Detect which cell encompasses the target text, then output its (X, Y) center coordinate. 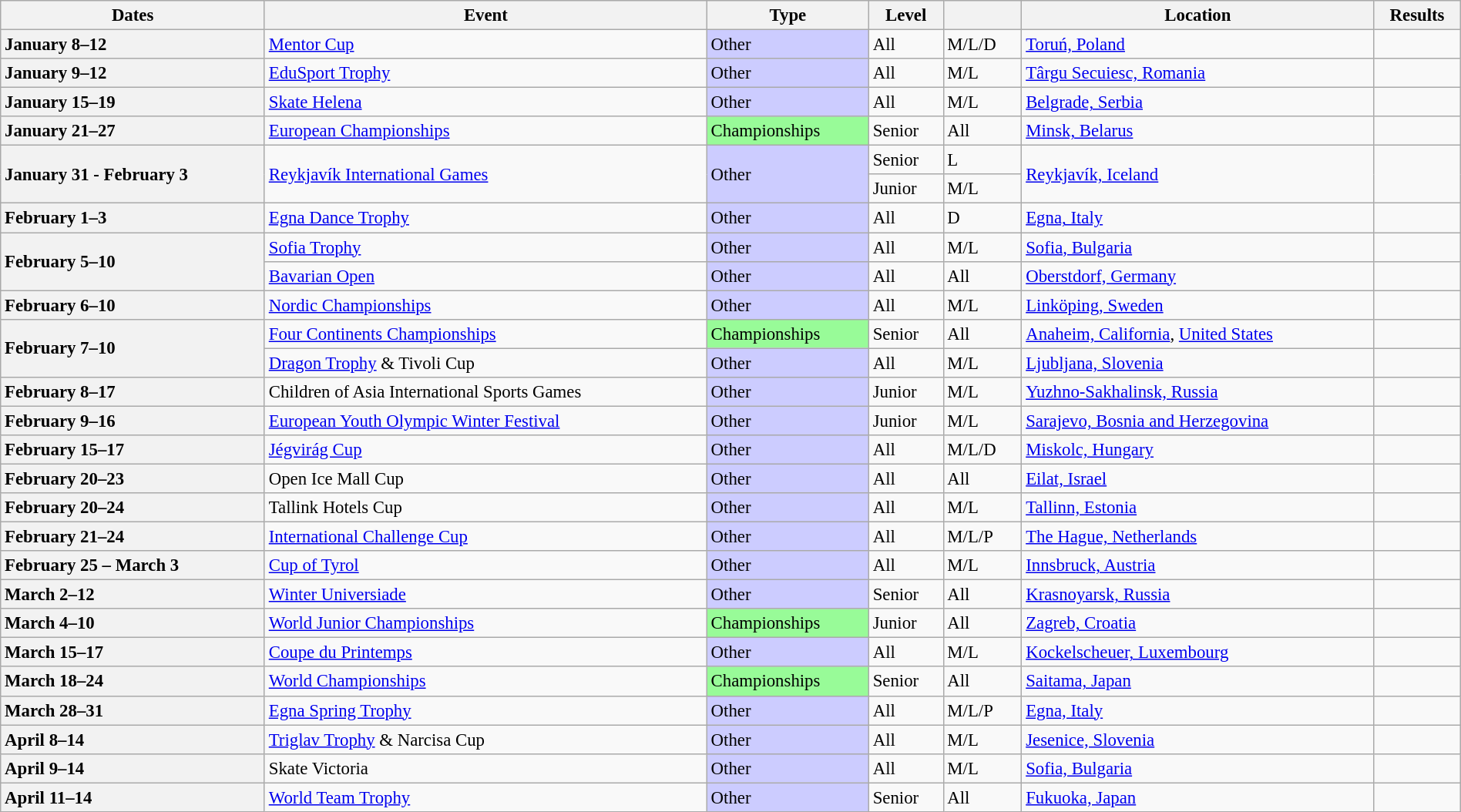
Event (485, 15)
Minsk, Belarus (1197, 131)
Open Ice Mall Cup (485, 478)
Toruń, Poland (1197, 45)
World Championships (485, 682)
January 9–12 (133, 73)
World Junior Championships (485, 623)
Level (906, 15)
Sofia Trophy (485, 247)
February 8–17 (133, 392)
January 21–27 (133, 131)
Cup of Tyrol (485, 565)
Reykjavík, Iceland (1197, 174)
Skate Helena (485, 102)
March 15–17 (133, 653)
The Hague, Netherlands (1197, 537)
D (982, 218)
EduSport Trophy (485, 73)
Coupe du Printemps (485, 653)
Nordic Championships (485, 305)
L (982, 160)
Fukuoka, Japan (1197, 797)
February 20–23 (133, 478)
Winter Universiade (485, 595)
February 7–10 (133, 348)
Egna Spring Trophy (485, 710)
Location (1197, 15)
March 2–12 (133, 595)
Bavarian Open (485, 276)
Dates (133, 15)
March 4–10 (133, 623)
Innsbruck, Austria (1197, 565)
February 15–17 (133, 450)
February 25 – March 3 (133, 565)
European Championships (485, 131)
Anaheim, California, United States (1197, 334)
February 6–10 (133, 305)
April 11–14 (133, 797)
Four Continents Championships (485, 334)
Ljubljana, Slovenia (1197, 363)
Yuzhno-Sakhalinsk, Russia (1197, 392)
February 5–10 (133, 262)
Krasnoyarsk, Russia (1197, 595)
Zagreb, Croatia (1197, 623)
Miskolc, Hungary (1197, 450)
April 8–14 (133, 740)
Kockelscheuer, Luxembourg (1197, 653)
February 9–16 (133, 421)
April 9–14 (133, 768)
February 21–24 (133, 537)
Belgrade, Serbia (1197, 102)
Jégvirág Cup (485, 450)
Mentor Cup (485, 45)
Tallinn, Estonia (1197, 508)
Târgu Secuiesc, Romania (1197, 73)
January 31 - February 3 (133, 174)
January 15–19 (133, 102)
Eilat, Israel (1197, 478)
February 20–24 (133, 508)
Jesenice, Slovenia (1197, 740)
Reykjavík International Games (485, 174)
Oberstdorf, Germany (1197, 276)
Children of Asia International Sports Games (485, 392)
Linköping, Sweden (1197, 305)
January 8–12 (133, 45)
Type (788, 15)
February 1–3 (133, 218)
Skate Victoria (485, 768)
World Team Trophy (485, 797)
European Youth Olympic Winter Festival (485, 421)
March 28–31 (133, 710)
International Challenge Cup (485, 537)
March 18–24 (133, 682)
Egna Dance Trophy (485, 218)
Sarajevo, Bosnia and Herzegovina (1197, 421)
Results (1417, 15)
Triglav Trophy & Narcisa Cup (485, 740)
Tallink Hotels Cup (485, 508)
Dragon Trophy & Tivoli Cup (485, 363)
Saitama, Japan (1197, 682)
